Determine the (X, Y) coordinate at the center of the cell enclosing the given text.  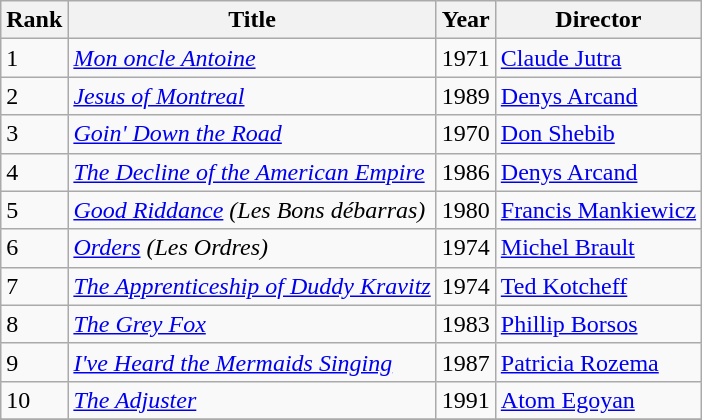
Jesus of Montreal (252, 96)
10 (34, 400)
Year (466, 20)
Francis Mankiewicz (598, 210)
Michel Brault (598, 248)
The Apprenticeship of Duddy Kravitz (252, 286)
8 (34, 324)
The Adjuster (252, 400)
Good Riddance (Les Bons débarras) (252, 210)
Goin' Down the Road (252, 134)
Mon oncle Antoine (252, 58)
Orders (Les Ordres) (252, 248)
Title (252, 20)
The Grey Fox (252, 324)
Patricia Rozema (598, 362)
7 (34, 286)
I've Heard the Mermaids Singing (252, 362)
3 (34, 134)
Claude Jutra (598, 58)
1991 (466, 400)
Phillip Borsos (598, 324)
Ted Kotcheff (598, 286)
1989 (466, 96)
2 (34, 96)
1971 (466, 58)
1987 (466, 362)
1 (34, 58)
Don Shebib (598, 134)
Director (598, 20)
4 (34, 172)
1983 (466, 324)
5 (34, 210)
The Decline of the American Empire (252, 172)
1986 (466, 172)
Rank (34, 20)
9 (34, 362)
6 (34, 248)
1970 (466, 134)
1980 (466, 210)
Atom Egoyan (598, 400)
